Find where the given text appears and provide that cell's center as (x, y) coordinate. 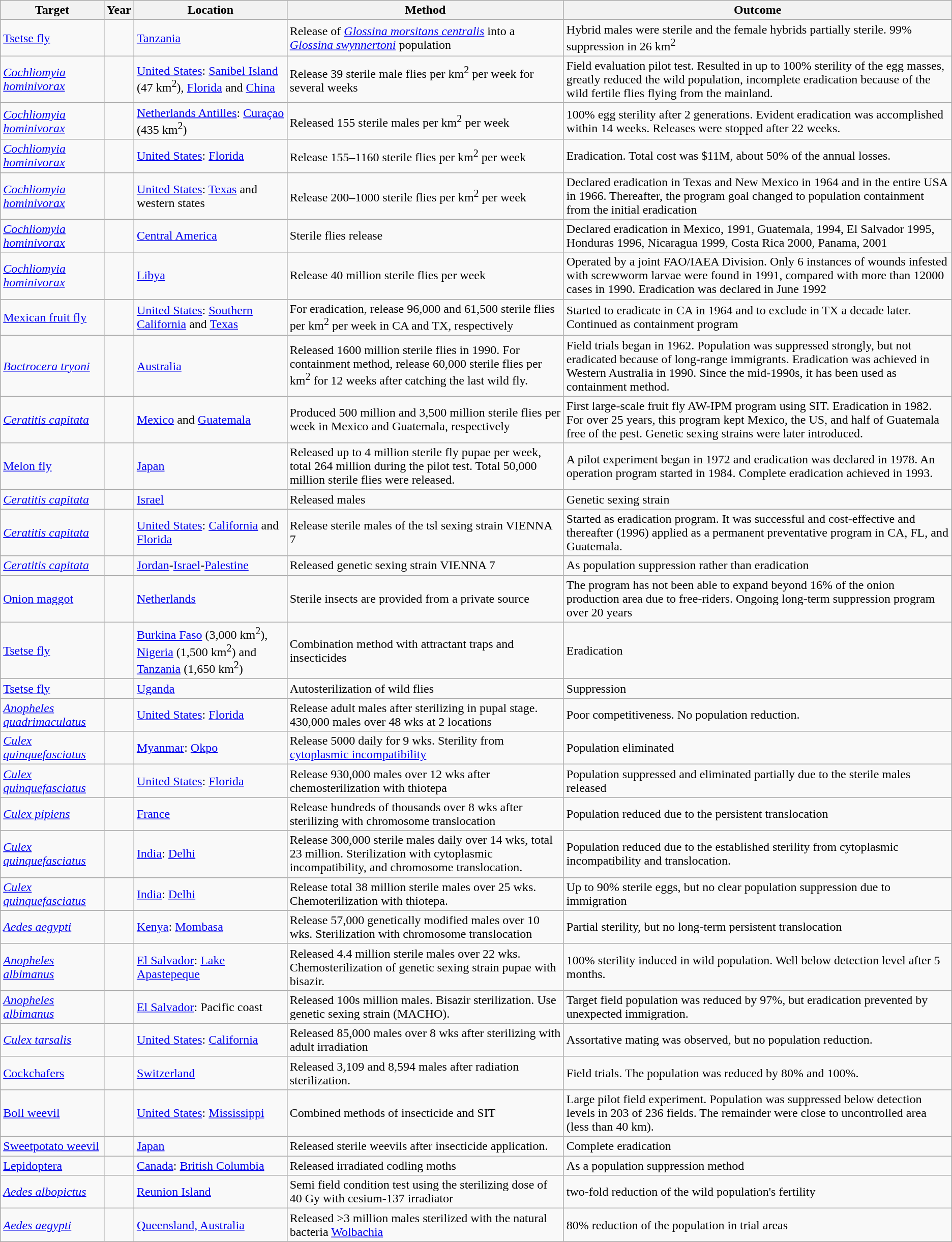
Released 100s million males. Bisazir sterilization. Use genetic sexing strain (MACHO). (425, 1007)
Released 4.4 million sterile males over 22 wks. Chemosterilization of genetic sexing strain pupae with bisazir. (425, 967)
Cockchafers (52, 1073)
Sterile flies release (425, 236)
Release hundreds of thousands over 8 wks after sterilizing with chromosome translocation (425, 814)
Eradication. Total cost was $11M, about 50% of the annual losses. (758, 156)
Uganda (211, 689)
Jordan-Israel-Palestine (211, 566)
Method (425, 10)
Release 300,000 sterile males daily over 14 wks, total 23 million. Sterilization with cytoplasmic incompatibility, and chromosome translocation. (425, 854)
As population suppression rather than eradication (758, 566)
United States: California (211, 1040)
United States: Sanibel Island (47 km2), Florida and China (211, 79)
United States: California and Florida (211, 533)
Anopheles quadrimaculatus (52, 715)
Assortative mating was observed, but no population reduction. (758, 1040)
Population reduced due to the established sterility from cytoplasmic incompatibility and translocation. (758, 854)
Target field population was reduced by 97%, but eradication prevented by unexpected immigration. (758, 1007)
A pilot experiment began in 1972 and eradication was declared in 1978. An operation program started in 1984. Complete eradication achieved in 1993. (758, 466)
Released males (425, 499)
Culex pipiens (52, 814)
Released 85,000 males over 8 wks after sterilizing with adult irradiation (425, 1040)
Release 5000 daily for 9 wks. Sterility from cytoplasmic incompatibility (425, 748)
Suppression (758, 689)
Release 57,000 genetically modified males over 10 wks. Sterilization with chromosome translocation (425, 927)
Central America (211, 236)
Canada: British Columbia (211, 1166)
Aedes albopictus (52, 1192)
Poor competitiveness. No population reduction. (758, 715)
Outcome (758, 10)
El Salvador: Lake Apastepeque (211, 967)
Release 200–1000 sterile flies per km2 per week (425, 196)
Hybrid males were sterile and the female hybrids partially sterile. 99% suppression in 26 km2 (758, 38)
Released 155 sterile males per km2 per week (425, 121)
Released >3 million males sterilized with the natural bacteria Wolbachia (425, 1225)
Queensland, Australia (211, 1225)
Release total 38 million sterile males over 25 wks. Chemoterilization with thiotepa. (425, 894)
Reunion Island (211, 1192)
Mexican fruit fly (52, 317)
Partial sterility, but no long-term persistent translocation (758, 927)
Australia (211, 366)
80% reduction of the population in trial areas (758, 1225)
Release 155–1160 sterile flies per km2 per week (425, 156)
Culex tarsalis (52, 1040)
Libya (211, 276)
Released sterile weevils after insecticide application. (425, 1146)
Location (211, 10)
Lepidoptera (52, 1166)
France (211, 814)
Up to 90% sterile eggs, but no clear population suppression due to immigration (758, 894)
Release 40 million sterile flies per week (425, 276)
Mexico and Guatemala (211, 420)
Combination method with attractant traps and insecticides (425, 650)
Released 3,109 and 8,594 males after radiation sterilization. (425, 1073)
Target (52, 10)
Release adult males after sterilizing in pupal stage. 430,000 males over 48 wks at 2 locations (425, 715)
Kenya: Mombasa (211, 927)
Year (119, 10)
El Salvador: Pacific coast (211, 1007)
Sterile insects are provided from a private source (425, 599)
Onion maggot (52, 599)
100% egg sterility after 2 generations. Evident eradication was accomplished within 14 weeks. Releases were stopped after 22 weeks. (758, 121)
Declared eradication in Mexico, 1991, Guatemala, 1994, El Salvador 1995, Honduras 1996, Nicaragua 1999, Costa Rica 2000, Panama, 2001 (758, 236)
Combined methods of insecticide and SIT (425, 1113)
Boll weevil (52, 1113)
Israel (211, 499)
Sweetpotato weevil (52, 1146)
Released genetic sexing strain VIENNA 7 (425, 566)
Myanmar: Okpo (211, 748)
Released up to 4 million sterile fly pupae per week, total 264 million during the pilot test. Total 50,000 million sterile flies were released. (425, 466)
Complete eradication (758, 1146)
Release of Glossina morsitans centralis into a Glossina swynnertoni population (425, 38)
Bactrocera tryoni (52, 366)
Population reduced due to the persistent translocation (758, 814)
Netherlands Antilles: Curaçao (435 km2) (211, 121)
Semi field condition test using the sterilizing dose of 40 Gy with cesium-137 irradiator (425, 1192)
Autosterilization of wild flies (425, 689)
Release 930,000 males over 12 wks after chemosterilization with thiotepa (425, 781)
Produced 500 million and 3,500 million sterile flies per week in Mexico and Guatemala, respectively (425, 420)
Burkina Faso (3,000 km2), Nigeria (1,500 km2) and Tanzania (1,650 km2) (211, 650)
Release 39 sterile male flies per km2 per week for several weeks (425, 79)
Switzerland (211, 1073)
Eradication (758, 650)
United States: Mississippi (211, 1113)
Population eliminated (758, 748)
Melon fly (52, 466)
As a population suppression method (758, 1166)
Field trials. The population was reduced by 80% and 100%. (758, 1073)
Genetic sexing strain (758, 499)
Released irradiated codling moths (425, 1166)
two-fold reduction of the wild population's fertility (758, 1192)
Netherlands (211, 599)
United States: Texas and western states (211, 196)
Started to eradicate in CA in 1964 and to exclude in TX a decade later. Continued as containment program (758, 317)
For eradication, release 96,000 and 61,500 sterile flies per km2 per week in CA and TX, respectively (425, 317)
United States: Southern California and Texas (211, 317)
Population suppressed and eliminated partially due to the sterile males released (758, 781)
Tanzania (211, 38)
100% sterility induced in wild population. Well below detection level after 5 months. (758, 967)
Release sterile males of the tsl sexing strain VIENNA 7 (425, 533)
